For the text-containing cell, return its midpoint in (X, Y) coordinate format. 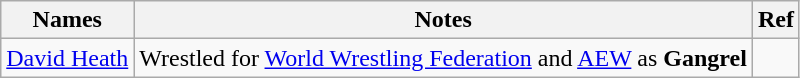
Notes (444, 20)
Wrestled for World Wrestling Federation and AEW as Gangrel (444, 58)
Ref (776, 20)
David Heath (68, 58)
Names (68, 20)
